Detect which cell encompasses the target text, then output its (X, Y) center coordinate. 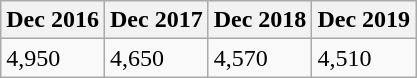
4,510 (364, 58)
Dec 2018 (260, 20)
4,950 (53, 58)
Dec 2019 (364, 20)
4,570 (260, 58)
Dec 2017 (156, 20)
Dec 2016 (53, 20)
4,650 (156, 58)
